Provide the (x, y) coordinate of the cell's center where the given text is located.  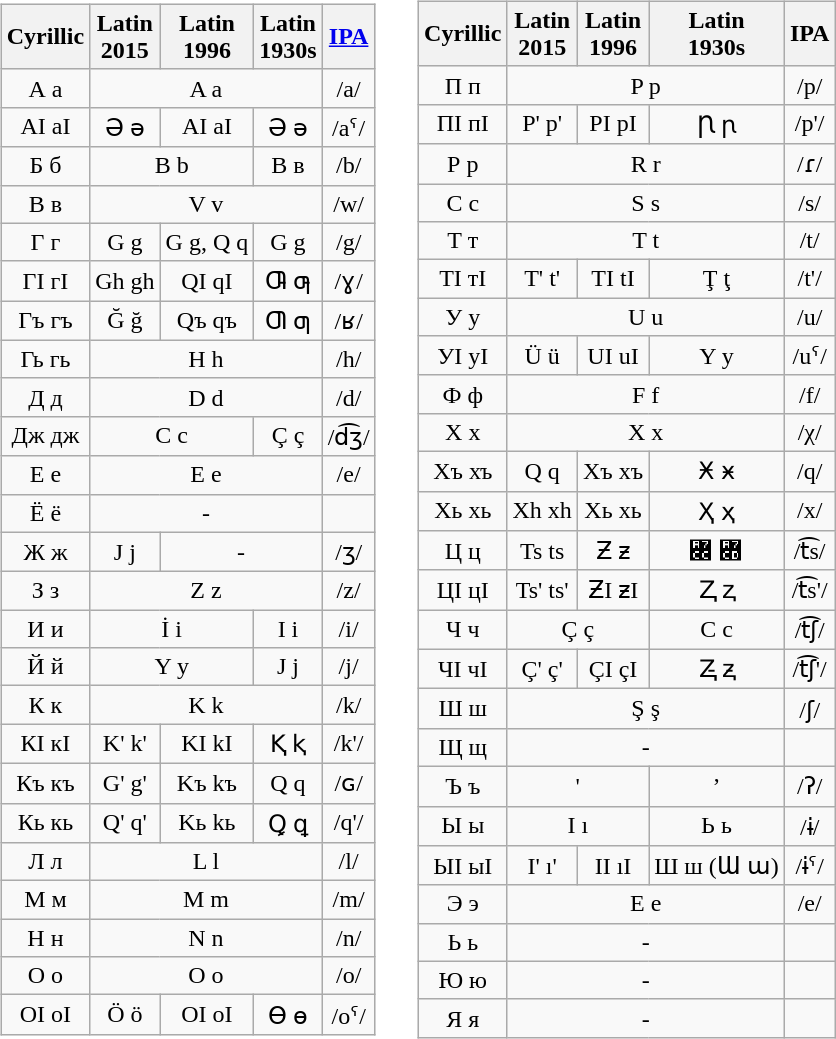
AI aI (207, 127)
ЧI чI (463, 669)
/f/ (810, 394)
/t͡s/ (810, 551)
И и (45, 629)
ОI оI (45, 1015)
/uˤ/ (810, 356)
П п (463, 85)
T' t' (542, 279)
Kь kь (207, 823)
Ⱬ̵ ⱬ̵ (717, 669)
Ö ö (125, 1015)
В в (45, 204)
Б б (45, 166)
Т т (463, 241)
D d (206, 397)
Й й (45, 667)
G g, Q q (207, 242)
Ğ ğ (125, 321)
/p/ (810, 85)
S s (646, 203)
/χ/ (810, 432)
УI уI (463, 356)
О о (45, 976)
/g/ (348, 242)
Ꞃ ꞃ (717, 124)
/d/ (348, 397)
’ (717, 786)
Ⱬ ⱬ (717, 590)
/oˤ/ (348, 1015)
Gh gh (125, 281)
P p (646, 85)
I' ı' (542, 866)
ƵI ƶI (612, 590)
V v (206, 204)
Гъ гъ (45, 321)
К к (45, 705)
Ц ц (463, 551)
/u/ (810, 317)
U u (646, 317)
/b/ (348, 166)
Ƣ̵ ƣ̵ (288, 281)
/j/ (348, 667)
/q/ (810, 471)
ПI пI (463, 124)
Кь кь (45, 823)
Qъ qъ (207, 321)
/i/ (348, 629)
B в (288, 166)
R r (646, 164)
КI кI (45, 744)
Л л (45, 862)
M m (206, 900)
K k (206, 705)
/ɣ/ (348, 281)
O o (206, 976)
Ç' ç' (542, 669)
Н н (45, 938)
/l/ (348, 862)
OI oI (207, 1015)
QI qI (207, 281)
Хъ хъ (463, 471)
/t'/ (810, 279)
/aˤ/ (348, 127)
З з (45, 591)
Ӿ ӿ (717, 471)
/p'/ (810, 124)
Ъ ъ (463, 786)
Ꝗ ꝗ (288, 823)
Ю ю (463, 980)
/t͡s'/ (810, 590)
/ɾ/ (810, 164)
Kъ kъ (207, 783)
/d͡ʒ/ (348, 436)
/t͡ʃ/ (810, 630)
Г г (45, 242)
B b (172, 166)
/k/ (348, 705)
L l (206, 862)
F f (646, 394)
Хь хь (463, 511)
/z/ (348, 591)
Ⱪ ⱪ (288, 744)
Р р (463, 164)
Ы ы (463, 826)
X x (646, 432)
Е е (45, 475)
Къ къ (45, 783)
Ƶ ƶ (612, 551)
İ i (172, 629)
P' p' (542, 124)
Ş ş (646, 709)
Xъ xъ (612, 471)
I i (288, 629)
М м (45, 900)
Я я (463, 1018)
Q' q' (125, 823)
/ʁ/ (348, 321)
/o/ (348, 976)
Ƣ ƣ (288, 321)
ЫI ыI (463, 866)
TI tI (612, 279)
Д д (45, 397)
Ч ч (463, 630)
/t͡ʃ'/ (810, 669)
С с (463, 203)
UI uI (612, 356)
/ɢ/ (348, 783)
/h/ (348, 359)
Щ щ (463, 747)
ЦI цI (463, 590)
II ıI (612, 866)
У у (463, 317)
Ҳ ҳ (717, 511)
ГI гI (45, 281)
/ʔ/ (810, 786)
Ф ф (463, 394)
G' g' (125, 783)
I ı (578, 826)
/ʒ/ (348, 552)
K' k' (125, 744)
H h (206, 359)
T t (646, 241)
/a/ (348, 88)
А а (45, 88)
Э э (463, 904)
Xь xь (612, 511)
Ё ё (45, 513)
ÇI çI (612, 669)
N n (206, 938)
Дж дж (45, 436)
Ü ü (542, 356)
Ꟍ ꟍ (717, 551)
Ж ж (45, 552)
A a (206, 88)
Ts ts (542, 551)
Ө ө (288, 1015)
/n/ (348, 938)
Х х (463, 432)
Ш ш (Ɯ ɯ) (717, 866)
/s/ (810, 203)
PI pI (612, 124)
' (578, 786)
Ш ш (463, 709)
/w/ (348, 204)
Z z (206, 591)
АI аI (45, 127)
/x/ (810, 511)
/q'/ (348, 823)
/ɨˤ/ (810, 866)
Ţ ţ (717, 279)
Гь гь (45, 359)
/ʃ/ (810, 709)
ТI тI (463, 279)
Xh xh (542, 511)
/t/ (810, 241)
KI kI (207, 744)
/k'/ (348, 744)
/m/ (348, 900)
/ɨ/ (810, 826)
Ts' ts' (542, 590)
